For the text-containing cell, return its midpoint in [X, Y] coordinate format. 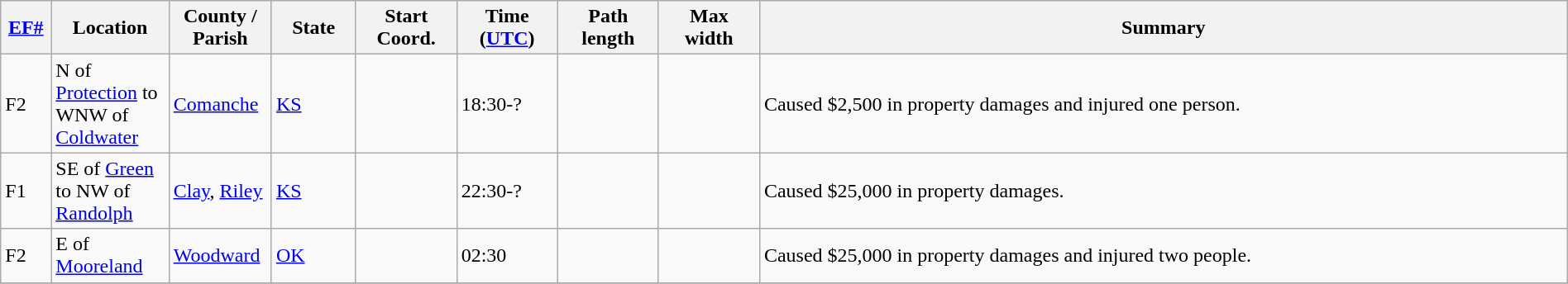
18:30-? [507, 104]
Caused $2,500 in property damages and injured one person. [1163, 104]
Caused $25,000 in property damages and injured two people. [1163, 256]
Path length [608, 28]
N of Protection to WNW of Coldwater [110, 104]
State [313, 28]
Summary [1163, 28]
Max width [709, 28]
Start Coord. [406, 28]
County / Parish [220, 28]
Location [110, 28]
Clay, Riley [220, 191]
Comanche [220, 104]
E of Mooreland [110, 256]
02:30 [507, 256]
22:30-? [507, 191]
OK [313, 256]
Time (UTC) [507, 28]
Woodward [220, 256]
F1 [26, 191]
Caused $25,000 in property damages. [1163, 191]
SE of Green to NW of Randolph [110, 191]
EF# [26, 28]
